Search for the cell housing the specified text and yield its [x, y] center coordinate. 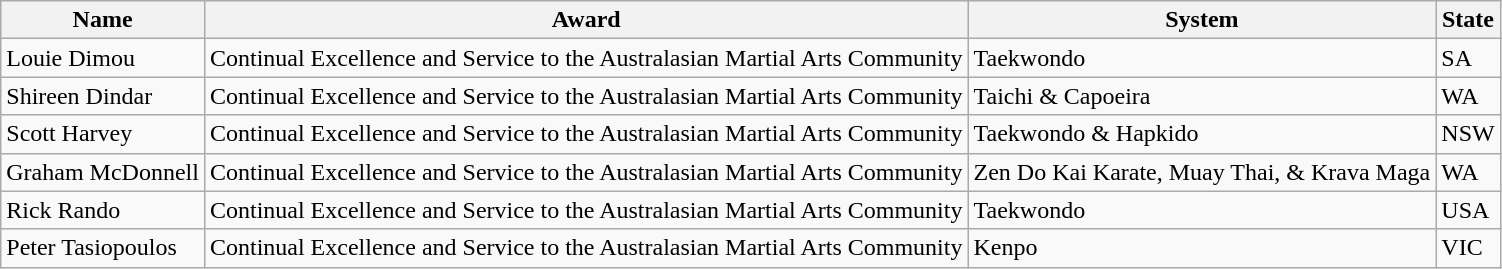
VIC [1468, 248]
Award [586, 20]
Zen Do Kai Karate, Muay Thai, & Krava Maga [1202, 172]
State [1468, 20]
System [1202, 20]
Peter Tasiopoulos [103, 248]
NSW [1468, 134]
Shireen Dindar [103, 96]
Name [103, 20]
USA [1468, 210]
Louie Dimou [103, 58]
Scott Harvey [103, 134]
Taekwondo & Hapkido [1202, 134]
Taichi & Capoeira [1202, 96]
Rick Rando [103, 210]
Graham McDonnell [103, 172]
Kenpo [1202, 248]
SA [1468, 58]
